Identify which cell holds the provided text, then report its (X, Y) central coordinate. 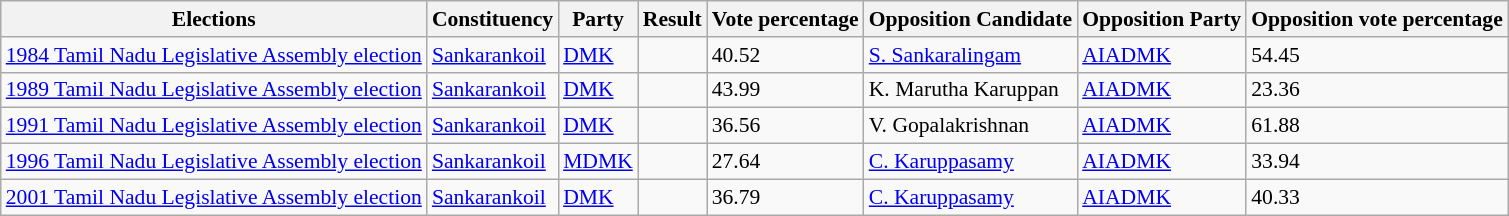
Constituency (492, 19)
Vote percentage (786, 19)
36.79 (786, 197)
33.94 (1377, 162)
Party (598, 19)
V. Gopalakrishnan (970, 126)
40.52 (786, 55)
Elections (214, 19)
1989 Tamil Nadu Legislative Assembly election (214, 90)
K. Marutha Karuppan (970, 90)
27.64 (786, 162)
43.99 (786, 90)
Opposition Candidate (970, 19)
MDMK (598, 162)
Result (672, 19)
54.45 (1377, 55)
Opposition Party (1162, 19)
61.88 (1377, 126)
S. Sankaralingam (970, 55)
1991 Tamil Nadu Legislative Assembly election (214, 126)
Opposition vote percentage (1377, 19)
1996 Tamil Nadu Legislative Assembly election (214, 162)
2001 Tamil Nadu Legislative Assembly election (214, 197)
36.56 (786, 126)
40.33 (1377, 197)
23.36 (1377, 90)
1984 Tamil Nadu Legislative Assembly election (214, 55)
